Capture the cell that displays the provided text and extract its (x, y) central coordinate. 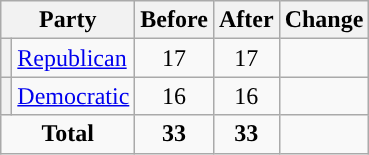
Change (324, 20)
Republican (74, 58)
Before (174, 20)
Total (68, 134)
Party (68, 20)
After (246, 20)
Democratic (74, 96)
